Extract the (X, Y) coordinate from the center of the cell holding the provided text.  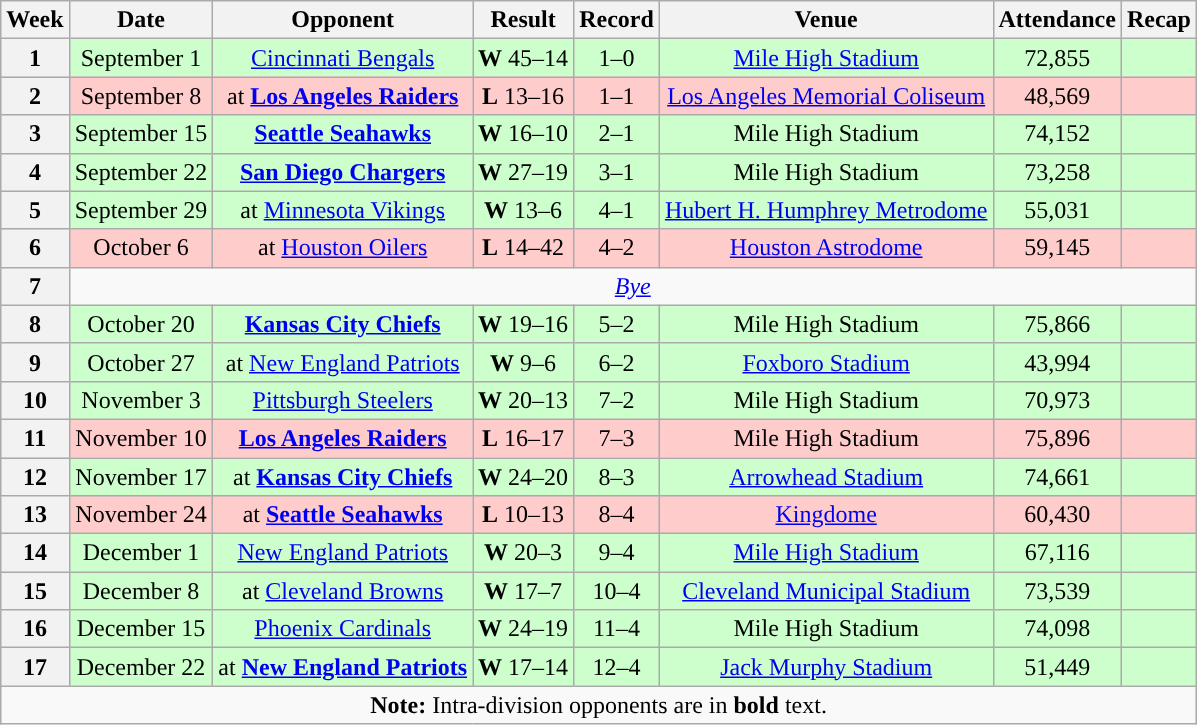
51,449 (1057, 667)
3–1 (617, 172)
55,031 (1057, 210)
7–2 (617, 400)
8 (35, 324)
2–1 (617, 134)
W 24–20 (524, 477)
2 (35, 96)
Houston Astrodome (826, 248)
W 19–16 (524, 324)
Pittsburgh Steelers (343, 400)
12 (35, 477)
59,145 (1057, 248)
11–4 (617, 629)
72,855 (1057, 58)
73,539 (1057, 591)
8–3 (617, 477)
5–2 (617, 324)
October 20 (141, 324)
Kingdome (826, 515)
November 17 (141, 477)
4–2 (617, 248)
December 15 (141, 629)
5 (35, 210)
1 (35, 58)
74,152 (1057, 134)
74,661 (1057, 477)
W 20–3 (524, 553)
W 16–10 (524, 134)
Venue (826, 20)
September 15 (141, 134)
13 (35, 515)
70,973 (1057, 400)
9–4 (617, 553)
9 (35, 362)
Result (524, 20)
10–4 (617, 591)
6 (35, 248)
3 (35, 134)
Cincinnati Bengals (343, 58)
New England Patriots (343, 553)
September 22 (141, 172)
4–1 (617, 210)
Phoenix Cardinals (343, 629)
Record (617, 20)
December 22 (141, 667)
6–2 (617, 362)
1–0 (617, 58)
Cleveland Municipal Stadium (826, 591)
at Kansas City Chiefs (343, 477)
W 13–6 (524, 210)
November 10 (141, 438)
Arrowhead Stadium (826, 477)
14 (35, 553)
W 45–14 (524, 58)
Week (35, 20)
at Minnesota Vikings (343, 210)
at Los Angeles Raiders (343, 96)
73,258 (1057, 172)
November 24 (141, 515)
12–4 (617, 667)
Recap (1158, 20)
Foxboro Stadium (826, 362)
Note: Intra-division opponents are in bold text. (599, 705)
Los Angeles Memorial Coliseum (826, 96)
16 (35, 629)
Opponent (343, 20)
November 3 (141, 400)
L 13–16 (524, 96)
at Cleveland Browns (343, 591)
at Seattle Seahawks (343, 515)
Hubert H. Humphrey Metrodome (826, 210)
L 10–13 (524, 515)
43,994 (1057, 362)
Los Angeles Raiders (343, 438)
December 8 (141, 591)
W 17–7 (524, 591)
4 (35, 172)
60,430 (1057, 515)
15 (35, 591)
December 1 (141, 553)
Date (141, 20)
67,116 (1057, 553)
L 14–42 (524, 248)
Kansas City Chiefs (343, 324)
W 27–19 (524, 172)
11 (35, 438)
Jack Murphy Stadium (826, 667)
September 8 (141, 96)
75,896 (1057, 438)
8–4 (617, 515)
74,098 (1057, 629)
L 16–17 (524, 438)
W 24–19 (524, 629)
7–3 (617, 438)
75,866 (1057, 324)
October 6 (141, 248)
10 (35, 400)
W 17–14 (524, 667)
Seattle Seahawks (343, 134)
W 9–6 (524, 362)
September 29 (141, 210)
Bye (632, 286)
17 (35, 667)
1–1 (617, 96)
September 1 (141, 58)
at Houston Oilers (343, 248)
48,569 (1057, 96)
Attendance (1057, 20)
W 20–13 (524, 400)
October 27 (141, 362)
7 (35, 286)
San Diego Chargers (343, 172)
